Return (x, y) of the center of cell containing provided text 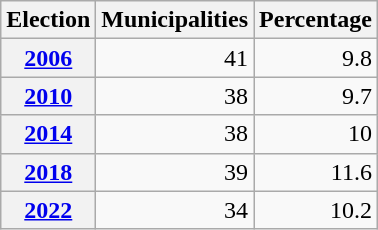
41 (175, 58)
9.8 (316, 58)
10.2 (316, 210)
2010 (48, 96)
2006 (48, 58)
Municipalities (175, 20)
2018 (48, 172)
11.6 (316, 172)
10 (316, 134)
Election (48, 20)
34 (175, 210)
39 (175, 172)
Percentage (316, 20)
9.7 (316, 96)
2022 (48, 210)
2014 (48, 134)
